Scan for the cell matching the given text and deliver its (X, Y) coordinate at center. 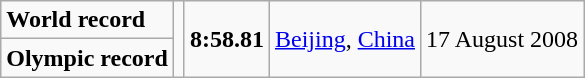
17 August 2008 (502, 39)
Beijing, China (344, 39)
Olympic record (88, 58)
World record (88, 20)
8:58.81 (226, 39)
